Provide the [X, Y] coordinate of the cell's center where the given text is located.  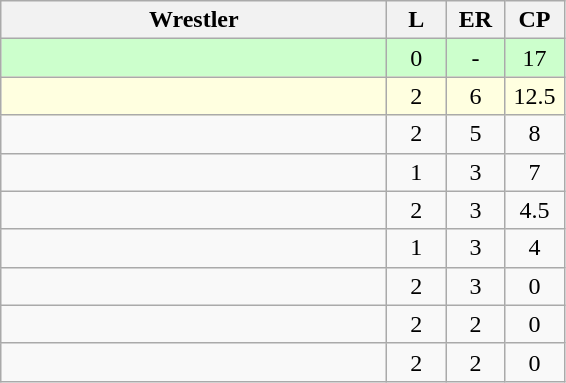
8 [534, 134]
ER [476, 20]
L [416, 20]
12.5 [534, 96]
7 [534, 172]
CP [534, 20]
- [476, 58]
4 [534, 248]
5 [476, 134]
4.5 [534, 210]
6 [476, 96]
17 [534, 58]
Wrestler [194, 20]
